For the text-containing cell, return its midpoint in (x, y) coordinate format. 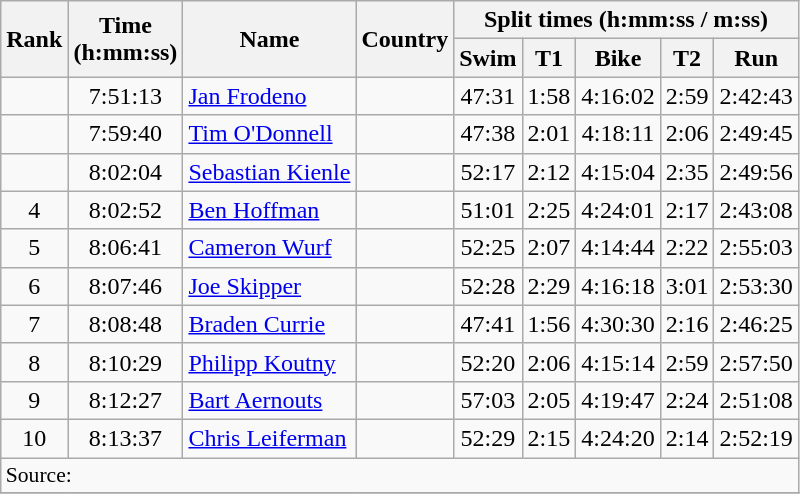
51:01 (488, 210)
Chris Leiferman (270, 438)
4:15:04 (618, 172)
2:14 (687, 438)
Philipp Koutny (270, 362)
2:05 (549, 400)
9 (34, 400)
Split times (h:mm:ss / m:ss) (626, 20)
7:51:13 (126, 96)
8 (34, 362)
52:29 (488, 438)
8:07:46 (126, 286)
2:43:08 (756, 210)
4:14:44 (618, 248)
52:17 (488, 172)
47:31 (488, 96)
1:58 (549, 96)
2:07 (549, 248)
Source: (400, 476)
2:49:56 (756, 172)
2:15 (549, 438)
2:16 (687, 324)
2:12 (549, 172)
Ben Hoffman (270, 210)
2:52:19 (756, 438)
Braden Currie (270, 324)
4:16:02 (618, 96)
4:24:20 (618, 438)
Bike (618, 58)
T1 (549, 58)
2:22 (687, 248)
10 (34, 438)
8:10:29 (126, 362)
8:02:04 (126, 172)
2:46:25 (756, 324)
Name (270, 39)
4:15:14 (618, 362)
Bart Aernouts (270, 400)
Sebastian Kienle (270, 172)
T2 (687, 58)
2:35 (687, 172)
2:24 (687, 400)
Swim (488, 58)
Time(h:mm:ss) (126, 39)
Cameron Wurf (270, 248)
47:38 (488, 134)
2:53:30 (756, 286)
2:42:43 (756, 96)
Tim O'Donnell (270, 134)
2:57:50 (756, 362)
1:56 (549, 324)
2:01 (549, 134)
52:25 (488, 248)
2:17 (687, 210)
8:02:52 (126, 210)
52:28 (488, 286)
Jan Frodeno (270, 96)
2:25 (549, 210)
Run (756, 58)
47:41 (488, 324)
Joe Skipper (270, 286)
4:19:47 (618, 400)
57:03 (488, 400)
Rank (34, 39)
5 (34, 248)
7 (34, 324)
2:29 (549, 286)
4 (34, 210)
7:59:40 (126, 134)
2:49:45 (756, 134)
3:01 (687, 286)
52:20 (488, 362)
4:24:01 (618, 210)
8:06:41 (126, 248)
4:16:18 (618, 286)
Country (405, 39)
2:55:03 (756, 248)
8:13:37 (126, 438)
8:08:48 (126, 324)
4:18:11 (618, 134)
6 (34, 286)
8:12:27 (126, 400)
4:30:30 (618, 324)
2:51:08 (756, 400)
